Return the [x, y] coordinate for the center point of the cell that contains the specified text.  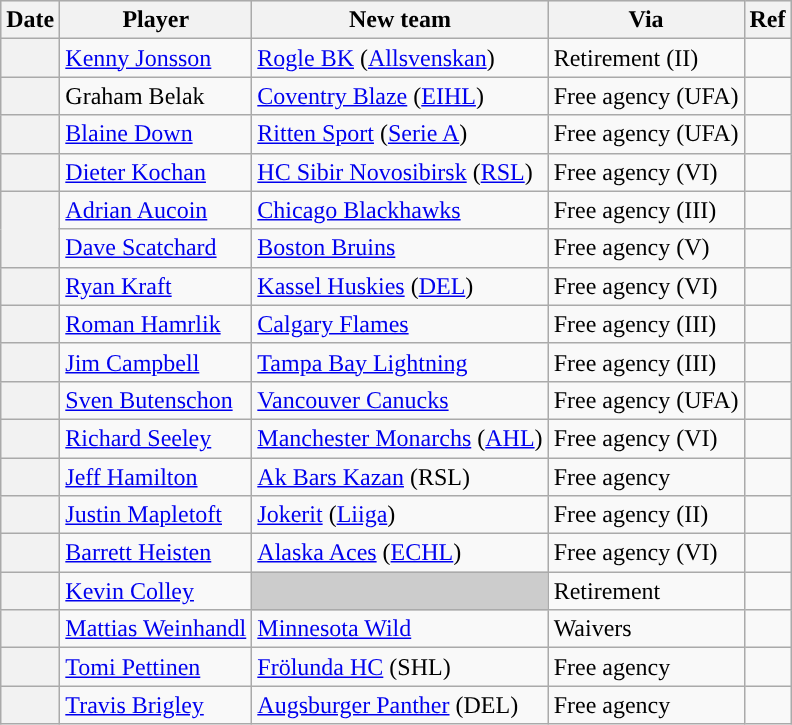
Jeff Hamilton [156, 477]
Kenny Jonsson [156, 58]
Boston Bruins [400, 248]
Augsburger Panther (DEL) [400, 705]
HC Sibir Novosibirsk (RSL) [400, 172]
Retirement [646, 591]
Sven Butenschon [156, 400]
Jokerit (Liiga) [400, 515]
Justin Mapletoft [156, 515]
Ritten Sport (Serie A) [400, 134]
Calgary Flames [400, 324]
Free agency (V) [646, 248]
Chicago Blackhawks [400, 210]
Ref [768, 20]
Free agency (II) [646, 515]
Jim Campbell [156, 362]
Mattias Weinhandl [156, 629]
Dave Scatchard [156, 248]
Manchester Monarchs (AHL) [400, 438]
Date [30, 20]
Rogle BK (Allsvenskan) [400, 58]
Minnesota Wild [400, 629]
Travis Brigley [156, 705]
Waivers [646, 629]
Graham Belak [156, 96]
Alaska Aces (ECHL) [400, 553]
Kevin Colley [156, 591]
New team [400, 20]
Dieter Kochan [156, 172]
Richard Seeley [156, 438]
Blaine Down [156, 134]
Kassel Huskies (DEL) [400, 286]
Roman Hamrlik [156, 324]
Coventry Blaze (EIHL) [400, 96]
Adrian Aucoin [156, 210]
Retirement (II) [646, 58]
Tomi Pettinen [156, 667]
Tampa Bay Lightning [400, 362]
Player [156, 20]
Barrett Heisten [156, 553]
Ak Bars Kazan (RSL) [400, 477]
Vancouver Canucks [400, 400]
Via [646, 20]
Ryan Kraft [156, 286]
Frölunda HC (SHL) [400, 667]
